Capture the cell that displays the provided text and extract its (X, Y) central coordinate. 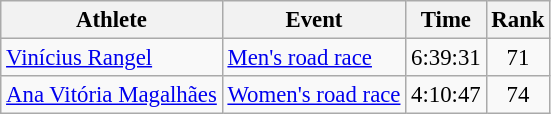
Men's road race (314, 58)
Rank (518, 20)
6:39:31 (446, 58)
Time (446, 20)
Ana Vitória Magalhães (112, 95)
4:10:47 (446, 95)
74 (518, 95)
71 (518, 58)
Women's road race (314, 95)
Event (314, 20)
Vinícius Rangel (112, 58)
Athlete (112, 20)
